Find where the given text appears and provide that cell's center as [x, y] coordinate. 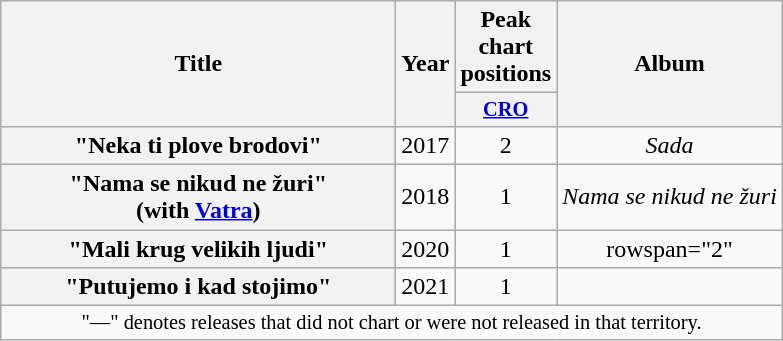
"Mali krug velikih ljudi" [198, 249]
Peak chart positions [506, 47]
Year [426, 64]
2020 [426, 249]
2017 [426, 145]
"Neka ti plove brodovi" [198, 145]
2 [506, 145]
rowspan="2" [670, 249]
Sada [670, 145]
"Putujemo i kad stojimo" [198, 287]
"—" denotes releases that did not chart or were not released in that territory. [392, 323]
Album [670, 64]
Title [198, 64]
CRO [506, 110]
2021 [426, 287]
"Nama se nikud ne žuri" (with Vatra) [198, 198]
2018 [426, 198]
Nama se nikud ne žuri [670, 198]
